Extract the (X, Y) coordinate from the center of the cell holding the provided text.  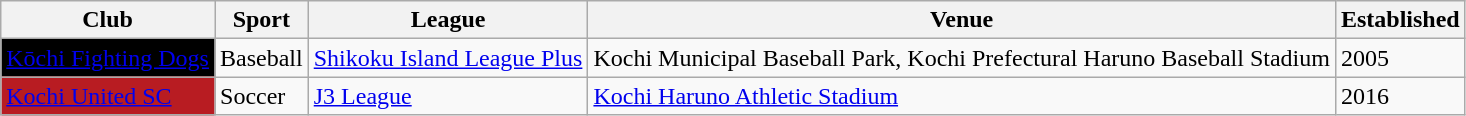
Sport (261, 20)
Club (108, 20)
Kochi Municipal Baseball Park, Kochi Prefectural Haruno Baseball Stadium (962, 58)
J3 League (448, 96)
Venue (962, 20)
Kochi United SC (108, 96)
League (448, 20)
Kōchi Fighting Dogs (108, 58)
2005 (1400, 58)
Baseball (261, 58)
2016 (1400, 96)
Kochi Haruno Athletic Stadium (962, 96)
Soccer (261, 96)
Established (1400, 20)
Shikoku Island League Plus (448, 58)
